Extract the [X, Y] coordinate from the center of the cell holding the provided text.  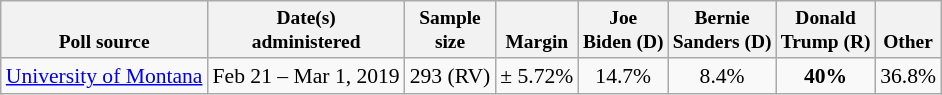
Margin [536, 30]
JoeBiden (D) [623, 30]
DonaldTrump (R) [826, 30]
University of Montana [104, 76]
± 5.72% [536, 76]
36.8% [908, 76]
Feb 21 – Mar 1, 2019 [306, 76]
40% [826, 76]
14.7% [623, 76]
8.4% [722, 76]
293 (RV) [450, 76]
Samplesize [450, 30]
BernieSanders (D) [722, 30]
Poll source [104, 30]
Other [908, 30]
Date(s)administered [306, 30]
